Pinpoint the cell where the given text exists, returning its [X, Y] midpoint coordinate. 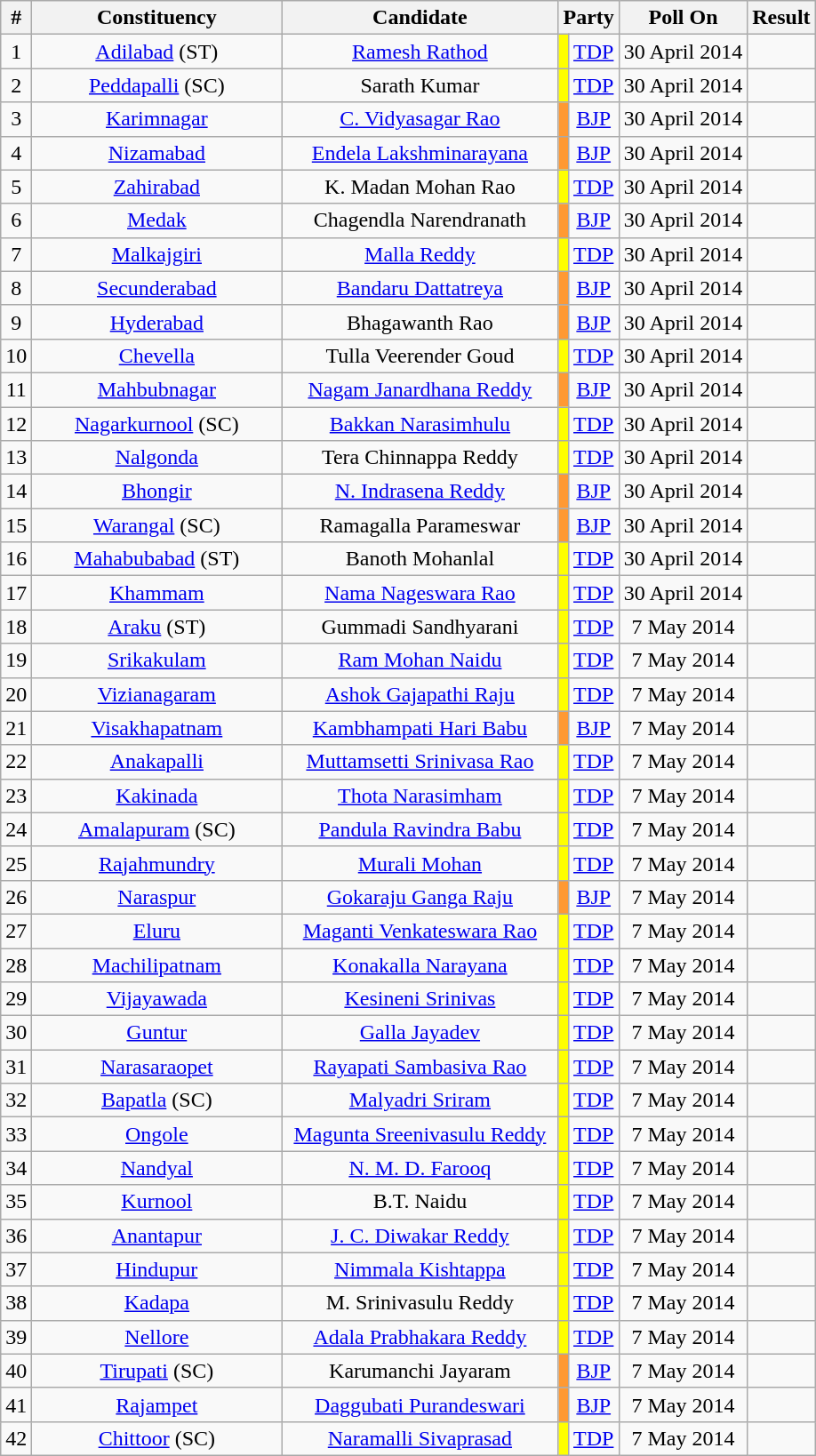
32 [16, 1100]
28 [16, 964]
15 [16, 525]
24 [16, 829]
Endela Lakshminarayana [420, 153]
Chevella [156, 356]
Malyadri Sriram [420, 1100]
Visakhapatnam [156, 728]
Ramagalla Parameswar [420, 525]
22 [16, 762]
Result [781, 18]
Malla Reddy [420, 254]
Narasaraopet [156, 1067]
Sarath Kumar [420, 85]
Vijayawada [156, 999]
Murali Mohan [420, 863]
Araku (ST) [156, 627]
Adala Prabhakara Reddy [420, 1337]
Secunderabad [156, 288]
M. Srinivasulu Reddy [420, 1303]
Kurnool [156, 1202]
34 [16, 1168]
Ongole [156, 1134]
39 [16, 1337]
20 [16, 694]
21 [16, 728]
Gummadi Sandhyarani [420, 627]
Nalgonda [156, 458]
Hindupur [156, 1269]
Kambhampati Hari Babu [420, 728]
2 [16, 85]
18 [16, 627]
N. Indrasena Reddy [420, 492]
Karumanchi Jayaram [420, 1371]
Magunta Sreenivasulu Reddy [420, 1134]
26 [16, 897]
10 [16, 356]
N. M. D. Farooq [420, 1168]
25 [16, 863]
K. Madan Mohan Rao [420, 187]
Daggubati Purandeswari [420, 1404]
Ashok Gajapathi Raju [420, 694]
Khammam [156, 593]
Peddapalli (SC) [156, 85]
Kesineni Srinivas [420, 999]
C. Vidyasagar Rao [420, 119]
Bapatla (SC) [156, 1100]
Anantapur [156, 1236]
38 [16, 1303]
Rajahmundry [156, 863]
Hyderabad [156, 322]
Mahabubabad (ST) [156, 559]
Thota Narasimham [420, 796]
Warangal (SC) [156, 525]
7 [16, 254]
Bandaru Dattatreya [420, 288]
Nizamabad [156, 153]
13 [16, 458]
Machilipatnam [156, 964]
Pandula Ravindra Babu [420, 829]
Bhongir [156, 492]
Naramalli Sivaprasad [420, 1438]
Mahbubnagar [156, 389]
Banoth Mohanlal [420, 559]
Karimnagar [156, 119]
5 [16, 187]
19 [16, 660]
8 [16, 288]
1 [16, 52]
Poll On [683, 18]
Galla Jayadev [420, 1033]
17 [16, 593]
6 [16, 220]
Zahirabad [156, 187]
Nimmala Kishtappa [420, 1269]
Tulla Veerender Goud [420, 356]
23 [16, 796]
Nagarkurnool (SC) [156, 424]
Candidate [420, 18]
Ramesh Rathod [420, 52]
29 [16, 999]
Eluru [156, 931]
41 [16, 1404]
16 [16, 559]
Naraspur [156, 897]
Konakalla Narayana [420, 964]
Bhagawanth Rao [420, 322]
Party [588, 18]
40 [16, 1371]
Rajampet [156, 1404]
Chittoor (SC) [156, 1438]
9 [16, 322]
Gokaraju Ganga Raju [420, 897]
Srikakulam [156, 660]
J. C. Diwakar Reddy [420, 1236]
12 [16, 424]
42 [16, 1438]
31 [16, 1067]
Nagam Janardhana Reddy [420, 389]
37 [16, 1269]
Kakinada [156, 796]
Maganti Venkateswara Rao [420, 931]
Chagendla Narendranath [420, 220]
Nandyal [156, 1168]
30 [16, 1033]
14 [16, 492]
11 [16, 389]
Malkajgiri [156, 254]
33 [16, 1134]
# [16, 18]
Nellore [156, 1337]
Constituency [156, 18]
27 [16, 931]
Adilabad (ST) [156, 52]
Nama Nageswara Rao [420, 593]
Tera Chinnappa Reddy [420, 458]
Ram Mohan Naidu [420, 660]
Anakapalli [156, 762]
Muttamsetti Srinivasa Rao [420, 762]
Tirupati (SC) [156, 1371]
Vizianagaram [156, 694]
Medak [156, 220]
Rayapati Sambasiva Rao [420, 1067]
36 [16, 1236]
B.T. Naidu [420, 1202]
Amalapuram (SC) [156, 829]
Bakkan Narasimhulu [420, 424]
35 [16, 1202]
4 [16, 153]
Kadapa [156, 1303]
Guntur [156, 1033]
3 [16, 119]
